Locate the cell with the specified text and output its [X, Y] center coordinate. 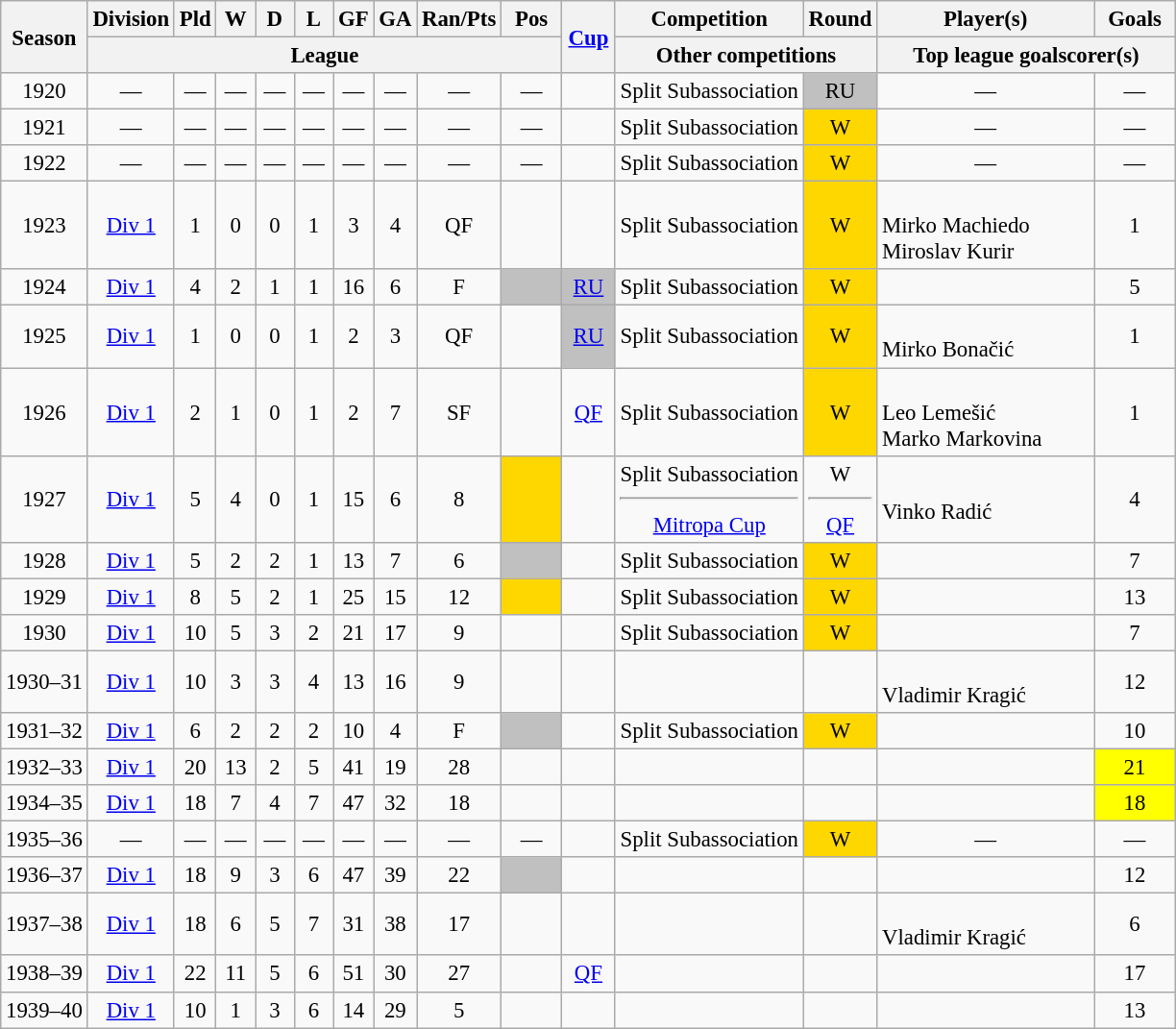
1931–32 [44, 731]
Other competitions [746, 56]
Split SubassociationMitropa Cup [709, 499]
League [325, 56]
GF [354, 19]
25 [354, 597]
Mirko Bonačić [986, 336]
Player(s) [986, 19]
1923 [44, 226]
27 [459, 974]
20 [195, 768]
28 [459, 768]
Vinko Radić [986, 499]
29 [396, 1010]
Ran/Pts [459, 19]
38 [396, 924]
Top league goalscorer(s) [1026, 56]
Mirko MachiedoMiroslav Kurir [986, 226]
GA [396, 19]
Competition [709, 19]
1924 [44, 287]
19 [396, 768]
1922 [44, 163]
11 [236, 974]
1938–39 [44, 974]
Leo LemešićMarko Markovina [986, 412]
1935–36 [44, 840]
1934–35 [44, 803]
14 [354, 1010]
D [275, 19]
1921 [44, 128]
1926 [44, 412]
39 [396, 875]
1929 [44, 597]
Division [131, 19]
1928 [44, 561]
WQF [840, 499]
1927 [44, 499]
1936–37 [44, 875]
L [313, 19]
Pld [195, 19]
1932–33 [44, 768]
1930 [44, 633]
1925 [44, 336]
31 [354, 924]
1930–31 [44, 682]
1937–38 [44, 924]
Pos [532, 19]
Goals [1136, 19]
41 [354, 768]
Season [44, 37]
1939–40 [44, 1010]
32 [396, 803]
1920 [44, 91]
30 [396, 974]
Round [840, 19]
51 [354, 974]
Cup [589, 37]
SF [459, 412]
